Locate the cell with the specified text and output its (X, Y) center coordinate. 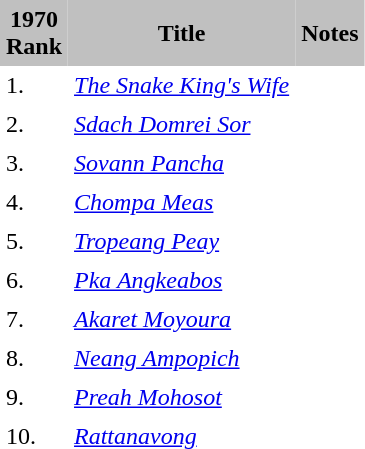
Sovann Pancha (182, 164)
Neang Ampopich (182, 358)
8. (34, 358)
Sdach Domrei Sor (182, 124)
1970Rank (34, 33)
Preah Mohosot (182, 398)
The Snake King's Wife (182, 86)
9. (34, 398)
4. (34, 202)
Chompa Meas (182, 202)
6. (34, 280)
Notes (330, 33)
Tropeang Peay (182, 242)
5. (34, 242)
7. (34, 320)
3. (34, 164)
Akaret Moyoura (182, 320)
2. (34, 124)
1. (34, 86)
Title (182, 33)
Pka Angkeabos (182, 280)
